Find where the given text appears and provide that cell's center as (X, Y) coordinate. 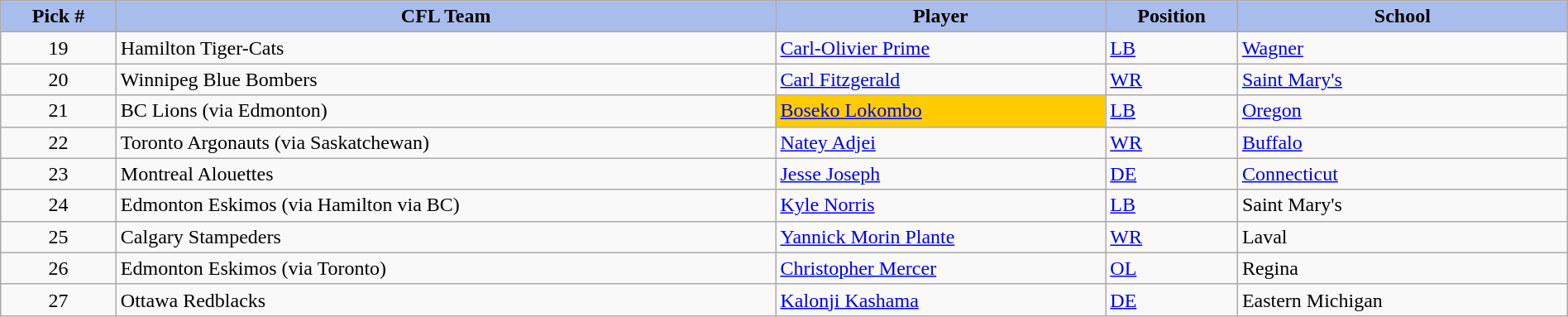
22 (59, 142)
Wagner (1403, 48)
Edmonton Eskimos (via Toronto) (446, 268)
Player (941, 17)
Laval (1403, 237)
19 (59, 48)
Natey Adjei (941, 142)
Buffalo (1403, 142)
Pick # (59, 17)
OL (1172, 268)
21 (59, 111)
Montreal Alouettes (446, 174)
Boseko Lokombo (941, 111)
Kalonji Kashama (941, 300)
Jesse Joseph (941, 174)
Ottawa Redblacks (446, 300)
20 (59, 79)
Regina (1403, 268)
Yannick Morin Plante (941, 237)
Eastern Michigan (1403, 300)
CFL Team (446, 17)
Hamilton Tiger-Cats (446, 48)
Position (1172, 17)
School (1403, 17)
27 (59, 300)
Edmonton Eskimos (via Hamilton via BC) (446, 205)
Connecticut (1403, 174)
Kyle Norris (941, 205)
25 (59, 237)
Carl Fitzgerald (941, 79)
Toronto Argonauts (via Saskatchewan) (446, 142)
Winnipeg Blue Bombers (446, 79)
Christopher Mercer (941, 268)
Calgary Stampeders (446, 237)
BC Lions (via Edmonton) (446, 111)
Oregon (1403, 111)
23 (59, 174)
24 (59, 205)
26 (59, 268)
Carl-Olivier Prime (941, 48)
